Provide the (x, y) coordinate of the cell's center where the given text is located.  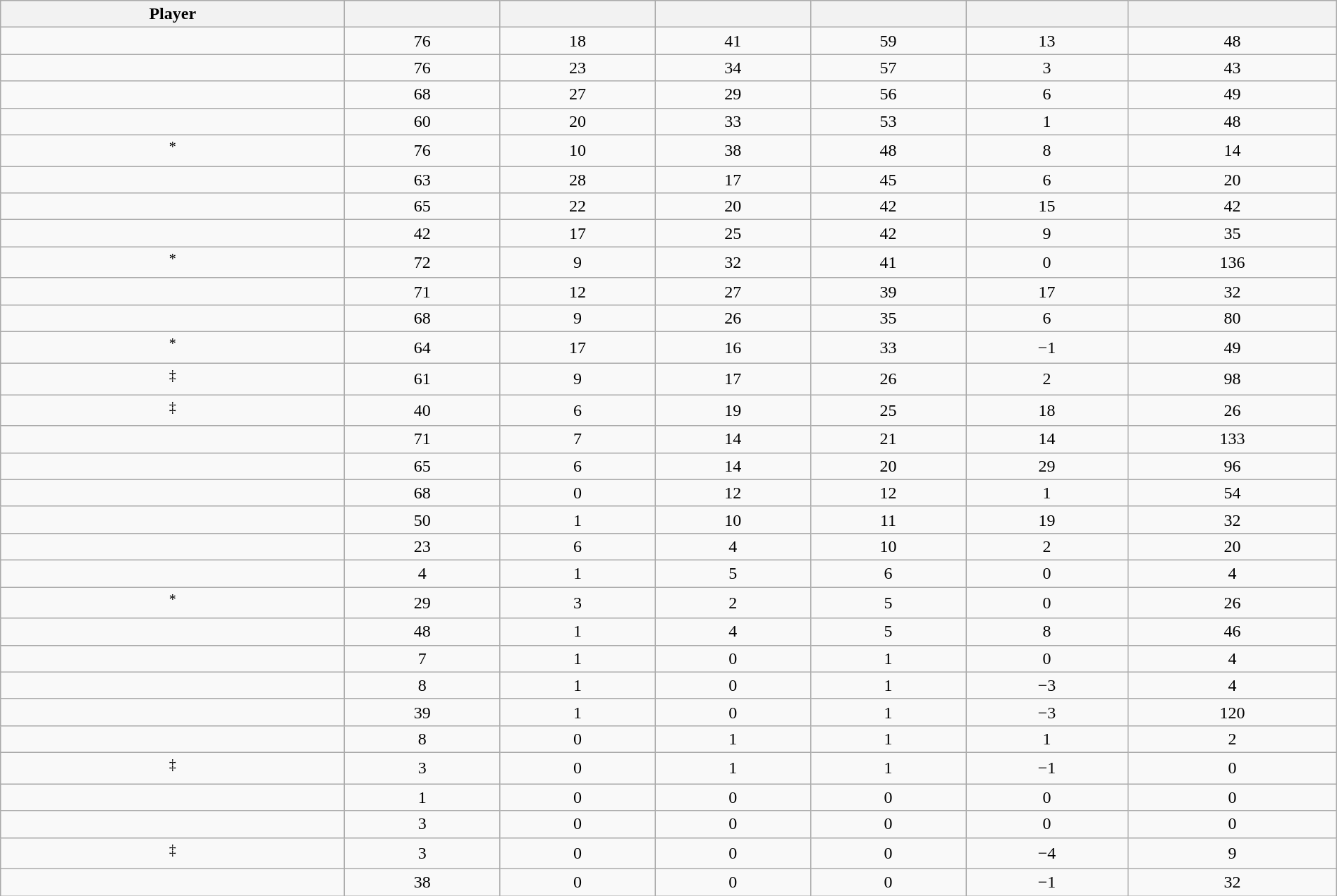
40 (422, 410)
53 (888, 121)
80 (1233, 318)
34 (733, 68)
11 (888, 520)
136 (1233, 262)
98 (1233, 379)
72 (422, 262)
96 (1233, 466)
28 (578, 180)
60 (422, 121)
57 (888, 68)
54 (1233, 493)
63 (422, 180)
120 (1233, 712)
61 (422, 379)
16 (733, 347)
21 (888, 439)
Player (173, 14)
59 (888, 41)
50 (422, 520)
56 (888, 94)
46 (1233, 632)
133 (1233, 439)
43 (1233, 68)
13 (1047, 41)
45 (888, 180)
−4 (1047, 853)
22 (578, 207)
15 (1047, 207)
64 (422, 347)
